Detect which cell encompasses the target text, then output its (X, Y) center coordinate. 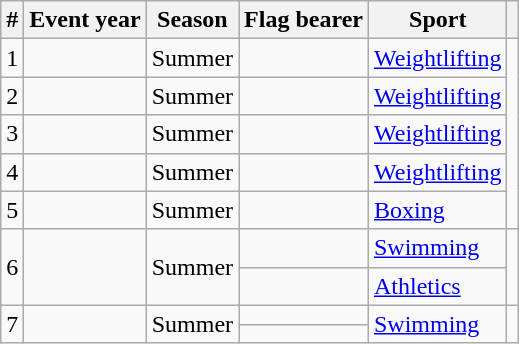
6 (12, 267)
Season (192, 20)
2 (12, 96)
Flag bearer (304, 20)
4 (12, 172)
# (12, 20)
Athletics (437, 286)
Sport (437, 20)
7 (12, 324)
1 (12, 58)
Event year (85, 20)
3 (12, 134)
Boxing (437, 210)
5 (12, 210)
